Find where the given text appears and provide that cell's center as [X, Y] coordinate. 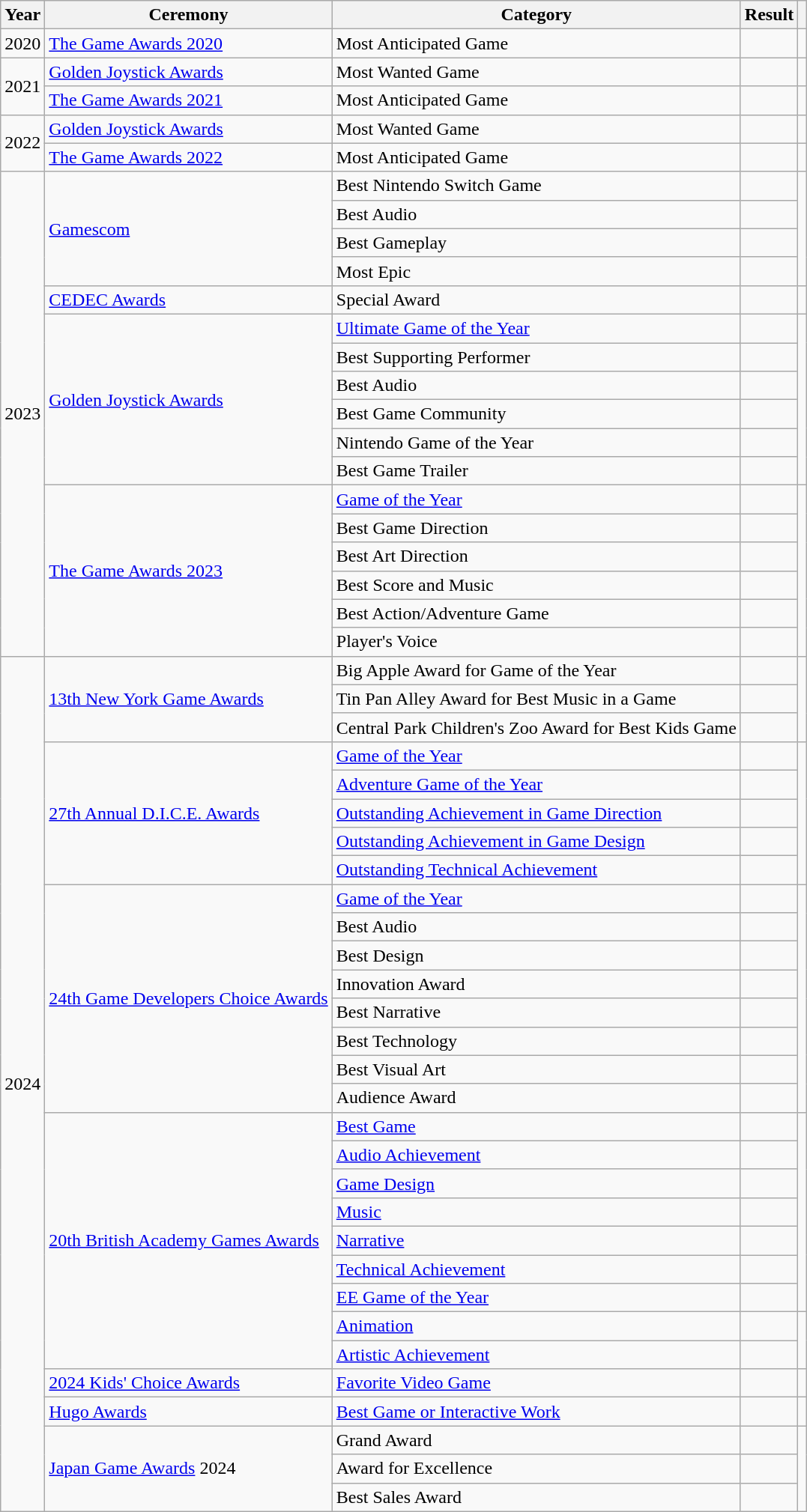
Artistic Achievement [537, 1355]
Category [537, 15]
2022 [22, 143]
Best Supporting Performer [537, 357]
2023 [22, 413]
Best Gameplay [537, 243]
Grand Award [537, 1440]
2024 Kids' Choice Awards [189, 1383]
Big Apple Award for Game of the Year [537, 670]
Nintendo Game of the Year [537, 443]
Best Narrative [537, 1012]
Player's Voice [537, 642]
Outstanding Technical Achievement [537, 870]
Ceremony [189, 15]
Best Game Community [537, 414]
Outstanding Achievement in Game Direction [537, 813]
20th British Academy Games Awards [189, 1240]
Award for Excellence [537, 1469]
EE Game of the Year [537, 1298]
Most Epic [537, 271]
Best Visual Art [537, 1069]
Narrative [537, 1240]
Adventure Game of the Year [537, 784]
27th Annual D.I.C.E. Awards [189, 813]
Result [769, 15]
Audio Achievement [537, 1155]
Special Award [537, 300]
2020 [22, 43]
Best Game or Interactive Work [537, 1412]
Best Sales Award [537, 1497]
Animation [537, 1326]
Best Action/Adventure Game [537, 613]
The Game Awards 2020 [189, 43]
Year [22, 15]
Best Design [537, 956]
24th Game Developers Choice Awards [189, 998]
2021 [22, 86]
Best Art Direction [537, 556]
Best Game Trailer [537, 471]
13th New York Game Awards [189, 699]
Japan Game Awards 2024 [189, 1469]
Music [537, 1212]
Best Score and Music [537, 585]
Outstanding Achievement in Game Design [537, 842]
Best Technology [537, 1041]
Central Park Children's Zoo Award for Best Kids Game [537, 727]
Best Game [537, 1126]
Gamescom [189, 228]
The Game Awards 2023 [189, 571]
Best Game Direction [537, 528]
The Game Awards 2022 [189, 157]
Hugo Awards [189, 1412]
CEDEC Awards [189, 300]
Innovation Award [537, 984]
Audience Award [537, 1098]
2024 [22, 1084]
Best Nintendo Switch Game [537, 186]
Ultimate Game of the Year [537, 328]
Technical Achievement [537, 1269]
Game Design [537, 1183]
Tin Pan Alley Award for Best Music in a Game [537, 699]
Favorite Video Game [537, 1383]
The Game Awards 2021 [189, 100]
